Return the [x, y] coordinate for the center point of the cell that contains the specified text.  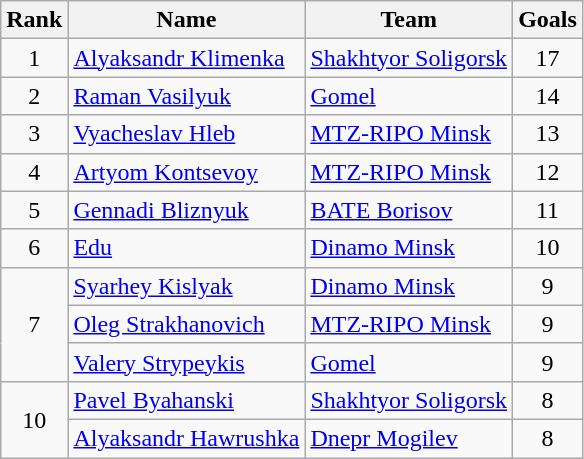
Goals [548, 20]
Valery Strypeykis [186, 362]
14 [548, 96]
Rank [34, 20]
12 [548, 172]
Artyom Kontsevoy [186, 172]
Oleg Strakhanovich [186, 324]
1 [34, 58]
Vyacheslav Hleb [186, 134]
Alyaksandr Hawrushka [186, 438]
5 [34, 210]
Gennadi Bliznyuk [186, 210]
Name [186, 20]
BATE Borisov [409, 210]
13 [548, 134]
Syarhey Kislyak [186, 286]
4 [34, 172]
6 [34, 248]
Team [409, 20]
2 [34, 96]
Raman Vasilyuk [186, 96]
11 [548, 210]
3 [34, 134]
Edu [186, 248]
7 [34, 324]
17 [548, 58]
Alyaksandr Klimenka [186, 58]
Dnepr Mogilev [409, 438]
Pavel Byahanski [186, 400]
